For the text-containing cell, return its midpoint in [x, y] coordinate format. 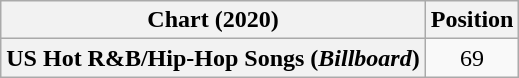
Chart (2020) [213, 20]
69 [472, 58]
Position [472, 20]
US Hot R&B/Hip-Hop Songs (Billboard) [213, 58]
